Pinpoint the cell where the given text exists, returning its [X, Y] midpoint coordinate. 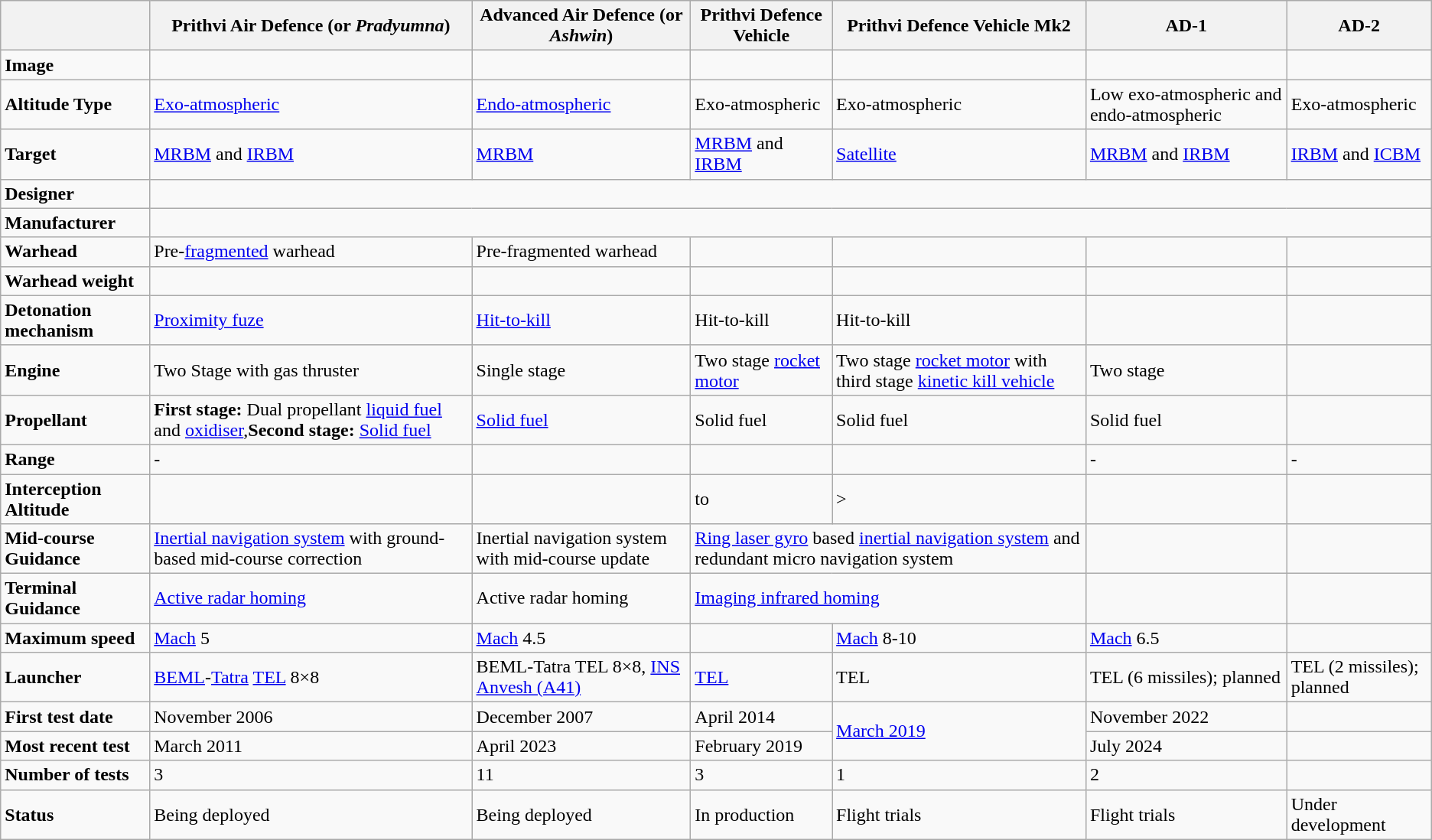
November 2006 [311, 717]
February 2019 [762, 746]
Advanced Air Defence (or Ashwin) [581, 26]
Prithvi Defence Vehicle Mk2 [959, 26]
Inertial navigation system with ground-based mid-course correction [311, 549]
AD-1 [1186, 26]
TEL (2 missiles); planned [1359, 678]
Inertial navigation system with mid-course update [581, 549]
Engine [75, 370]
Warhead [75, 252]
Under development [1359, 814]
Maximum speed [75, 638]
11 [581, 775]
Imaging infrared homing [889, 598]
2 [1186, 775]
Low exo-atmospheric and endo-atmospheric [1186, 104]
to [762, 499]
Two stage rocket motor [762, 370]
BEML-Tatra TEL 8×8, INS Anvesh (A41) [581, 678]
Warhead weight [75, 281]
Range [75, 459]
Terminal Guidance [75, 598]
Most recent test [75, 746]
Target [75, 155]
Manufacturer [75, 223]
Detonation mechanism [75, 320]
IRBM and ICBM [1359, 155]
November 2022 [1186, 717]
Endo-atmospheric [581, 104]
Mid-course Guidance [75, 549]
Prithvi Air Defence (or Pradyumna) [311, 26]
March 2019 [959, 731]
Proximity fuze [311, 320]
First test date [75, 717]
Two stage rocket motor with third stage kinetic kill vehicle [959, 370]
First stage: Dual propellant liquid fuel and oxidiser,Second stage: Solid fuel [311, 419]
> [959, 499]
April 2023 [581, 746]
Two stage [1186, 370]
Single stage [581, 370]
AD-2 [1359, 26]
In production [762, 814]
Ring laser gyro based inertial navigation system and redundant micro navigation system [889, 549]
Satellite [959, 155]
Propellant [75, 419]
Mach 6.5 [1186, 638]
Mach 4.5 [581, 638]
Mach 5 [311, 638]
BEML-Tatra TEL 8×8 [311, 678]
Prithvi Defence Vehicle [762, 26]
1 [959, 775]
Status [75, 814]
MRBM [581, 155]
Number of tests [75, 775]
Mach 8-10 [959, 638]
March 2011 [311, 746]
Two Stage with gas thruster [311, 370]
Designer [75, 194]
TEL (6 missiles); planned [1186, 678]
Launcher [75, 678]
Interception Altitude [75, 499]
Altitude Type [75, 104]
July 2024 [1186, 746]
Image [75, 65]
April 2014 [762, 717]
December 2007 [581, 717]
